Locate the cell with the specified text and output its [x, y] center coordinate. 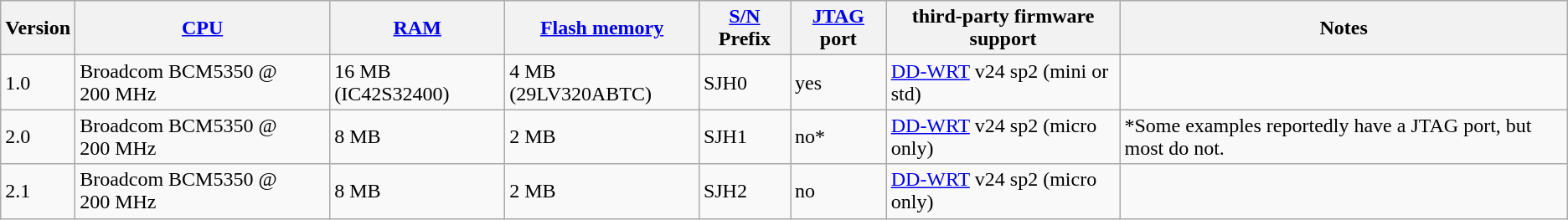
yes [839, 82]
SJH0 [744, 82]
Flash memory [602, 28]
1.0 [39, 82]
4 MB (29LV320ABTC) [602, 82]
SJH2 [744, 191]
RAM [417, 28]
no [839, 191]
Version [39, 28]
2.1 [39, 191]
no* [839, 137]
DD-WRT v24 sp2 (mini or std) [1003, 82]
S/N Prefix [744, 28]
16 MB (IC42S32400) [417, 82]
third-party firmware support [1003, 28]
JTAG port [839, 28]
SJH1 [744, 137]
CPU [203, 28]
*Some examples reportedly have a JTAG port, but most do not. [1344, 137]
2.0 [39, 137]
Notes [1344, 28]
